Scan for the cell matching the given text and deliver its (x, y) coordinate at center. 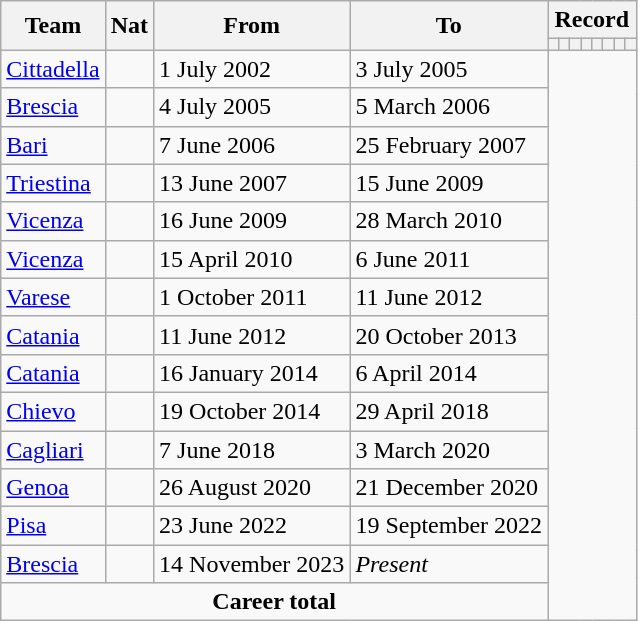
19 September 2022 (449, 526)
25 February 2007 (449, 145)
Chievo (53, 411)
14 November 2023 (252, 564)
Varese (53, 297)
16 January 2014 (252, 373)
21 December 2020 (449, 488)
Nat (129, 26)
Team (53, 26)
From (252, 26)
5 March 2006 (449, 107)
23 June 2022 (252, 526)
16 June 2009 (252, 221)
6 April 2014 (449, 373)
To (449, 26)
7 June 2018 (252, 449)
26 August 2020 (252, 488)
15 April 2010 (252, 259)
Bari (53, 145)
13 June 2007 (252, 183)
Cagliari (53, 449)
19 October 2014 (252, 411)
6 June 2011 (449, 259)
Present (449, 564)
Pisa (53, 526)
29 April 2018 (449, 411)
Triestina (53, 183)
Genoa (53, 488)
Career total (274, 602)
15 June 2009 (449, 183)
4 July 2005 (252, 107)
Record (592, 20)
1 October 2011 (252, 297)
7 June 2006 (252, 145)
1 July 2002 (252, 69)
3 July 2005 (449, 69)
3 March 2020 (449, 449)
28 March 2010 (449, 221)
Cittadella (53, 69)
20 October 2013 (449, 335)
